Search for the cell housing the specified text and yield its (X, Y) center coordinate. 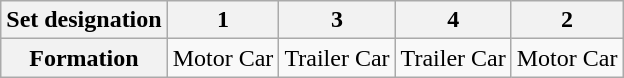
4 (453, 20)
Formation (84, 58)
3 (337, 20)
Set designation (84, 20)
1 (223, 20)
2 (567, 20)
